Detect which cell encompasses the target text, then output its (x, y) center coordinate. 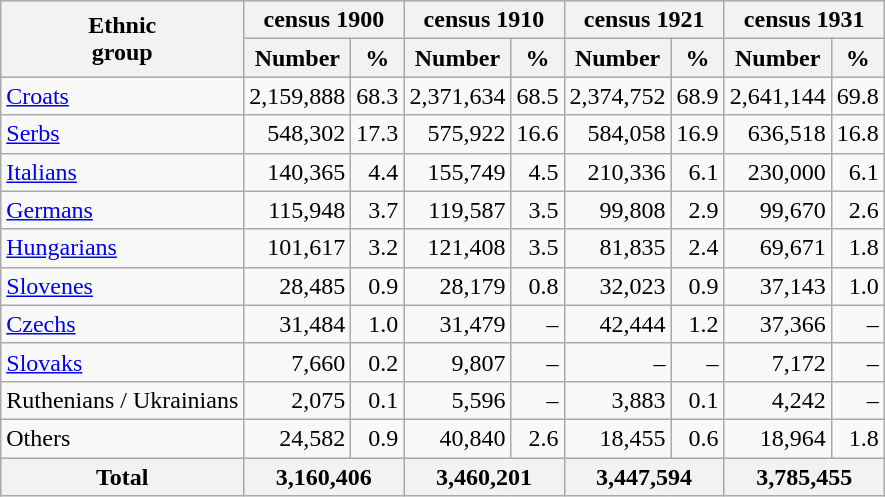
2,371,634 (458, 96)
575,922 (458, 134)
99,670 (778, 210)
16.9 (698, 134)
Germans (122, 210)
4.5 (538, 172)
18,455 (618, 438)
68.5 (538, 96)
9,807 (458, 362)
census 1931 (804, 20)
121,408 (458, 248)
42,444 (618, 324)
3.2 (378, 248)
69.8 (858, 96)
18,964 (778, 438)
32,023 (618, 286)
Hungarians (122, 248)
16.6 (538, 134)
636,518 (778, 134)
16.8 (858, 134)
28,179 (458, 286)
7,660 (298, 362)
Slovaks (122, 362)
3.7 (378, 210)
68.3 (378, 96)
68.9 (698, 96)
Slovenes (122, 286)
584,058 (618, 134)
0.6 (698, 438)
Italians (122, 172)
81,835 (618, 248)
census 1910 (484, 20)
census 1900 (324, 20)
17.3 (378, 134)
Croats (122, 96)
31,479 (458, 324)
Ethnicgroup (122, 39)
210,336 (618, 172)
37,143 (778, 286)
3,160,406 (324, 477)
40,840 (458, 438)
0.8 (538, 286)
155,749 (458, 172)
Ruthenians / Ukrainians (122, 400)
0.2 (378, 362)
101,617 (298, 248)
2,075 (298, 400)
Total (122, 477)
69,671 (778, 248)
census 1921 (644, 20)
28,485 (298, 286)
Serbs (122, 134)
115,948 (298, 210)
Others (122, 438)
4.4 (378, 172)
7,172 (778, 362)
3,460,201 (484, 477)
2,374,752 (618, 96)
548,302 (298, 134)
2.9 (698, 210)
2,159,888 (298, 96)
230,000 (778, 172)
3,447,594 (644, 477)
2.4 (698, 248)
2,641,144 (778, 96)
99,808 (618, 210)
37,366 (778, 324)
4,242 (778, 400)
3,883 (618, 400)
5,596 (458, 400)
140,365 (298, 172)
31,484 (298, 324)
Czechs (122, 324)
24,582 (298, 438)
3,785,455 (804, 477)
119,587 (458, 210)
1.2 (698, 324)
